Search for the cell housing the specified text and yield its [X, Y] center coordinate. 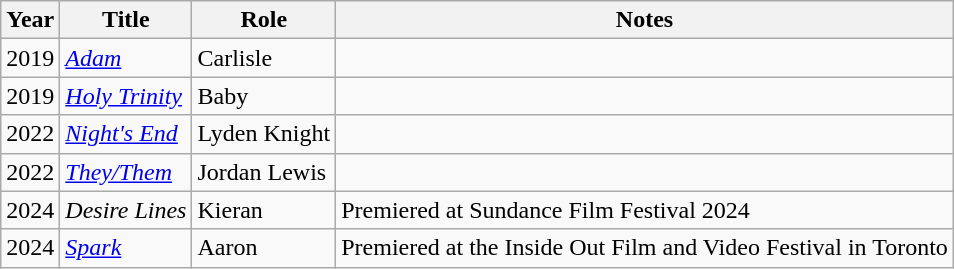
Premiered at the Inside Out Film and Video Festival in Toronto [645, 248]
Desire Lines [126, 210]
Title [126, 20]
They/Them [126, 172]
Adam [126, 58]
Carlisle [264, 58]
Aaron [264, 248]
Notes [645, 20]
Baby [264, 96]
Spark [126, 248]
Holy Trinity [126, 96]
Premiered at Sundance Film Festival 2024 [645, 210]
Night's End [126, 134]
Lyden Knight [264, 134]
Role [264, 20]
Kieran [264, 210]
Jordan Lewis [264, 172]
Year [30, 20]
